Search for the cell housing the specified text and yield its [x, y] center coordinate. 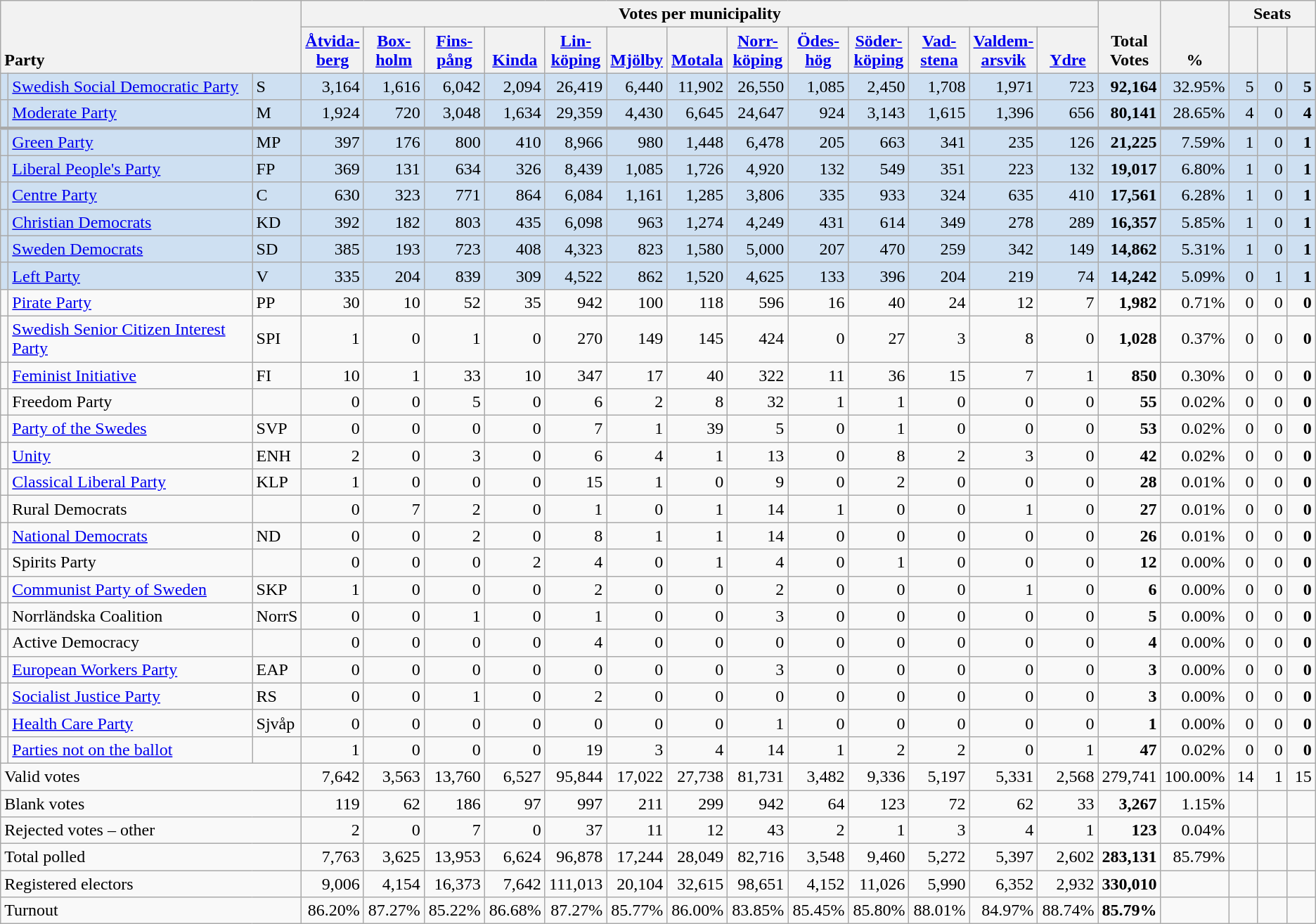
Party of the Swedes [131, 429]
32,615 [697, 884]
3,563 [394, 776]
Valid votes [151, 776]
9,336 [879, 776]
3,548 [818, 857]
435 [515, 222]
431 [818, 222]
14,862 [1129, 249]
39 [697, 429]
80,141 [1129, 114]
4,152 [818, 884]
Freedom Party [131, 402]
Classical Liberal Party [131, 482]
Rural Democrats [131, 509]
211 [637, 804]
19 [575, 750]
Moderate Party [131, 114]
Söder- köping [879, 51]
634 [454, 169]
Centre Party [131, 195]
133 [818, 276]
1,520 [697, 276]
193 [394, 249]
6,352 [1004, 884]
FP [277, 169]
182 [394, 222]
Communist Party of Sweden [131, 589]
Left Party [131, 276]
347 [575, 375]
36 [879, 375]
85.80% [879, 911]
8,439 [575, 169]
8,966 [575, 142]
Box- holm [394, 51]
1,726 [697, 169]
349 [939, 222]
5,000 [758, 249]
SPI [277, 339]
Health Care Party [131, 723]
Total polled [151, 857]
13,953 [454, 857]
Unity [131, 456]
43 [758, 830]
3,048 [454, 114]
European Workers Party [131, 669]
839 [454, 276]
326 [515, 169]
Sjvåp [277, 723]
864 [515, 195]
27,738 [697, 776]
145 [697, 339]
119 [333, 804]
6.80% [1195, 169]
235 [1004, 142]
Motala [697, 51]
83.85% [758, 911]
100 [637, 302]
S [277, 86]
823 [637, 249]
86.68% [515, 911]
408 [515, 249]
1,274 [697, 222]
Swedish Senior Citizen Interest Party [131, 339]
176 [394, 142]
5.31% [1195, 249]
299 [697, 804]
630 [333, 195]
3,143 [879, 114]
933 [879, 195]
11,026 [879, 884]
FI [277, 375]
207 [818, 249]
95,844 [575, 776]
Socialist Justice Party [131, 696]
1,028 [1129, 339]
Kinda [515, 51]
6,084 [575, 195]
98,651 [758, 884]
1,634 [515, 114]
V [277, 276]
6,098 [575, 222]
26 [1129, 536]
11,902 [697, 86]
7,763 [333, 857]
Pirate Party [131, 302]
1,396 [1004, 114]
81,731 [758, 776]
2,602 [1068, 857]
52 [454, 302]
1,708 [939, 86]
0.71% [1195, 302]
28.65% [1195, 114]
385 [333, 249]
1,285 [697, 195]
7.59% [1195, 142]
KD [277, 222]
Votes per municipality [700, 14]
Parties not on the ballot [131, 750]
342 [1004, 249]
205 [818, 142]
Registered electors [151, 884]
Christian Democrats [131, 222]
74 [1068, 276]
Vad- stena [939, 51]
Blank votes [151, 804]
279,741 [1129, 776]
4,323 [575, 249]
Active Democracy [131, 643]
SVP [277, 429]
223 [1004, 169]
17,022 [637, 776]
19,017 [1129, 169]
596 [758, 302]
656 [1068, 114]
55 [1129, 402]
17 [637, 375]
85.77% [637, 911]
5,331 [1004, 776]
85.45% [818, 911]
24,647 [758, 114]
6,440 [637, 86]
9,006 [333, 884]
6,042 [454, 86]
1,580 [697, 249]
0.30% [1195, 375]
2,450 [879, 86]
32.95% [1195, 86]
1,982 [1129, 302]
NorrS [277, 616]
5.09% [1195, 276]
397 [333, 142]
2,932 [1068, 884]
6,527 [515, 776]
980 [637, 142]
ENH [277, 456]
3,164 [333, 86]
47 [1129, 750]
392 [333, 222]
4,249 [758, 222]
Norr- köping [758, 51]
6.28% [1195, 195]
4,625 [758, 276]
323 [394, 195]
Swedish Social Democratic Party [131, 86]
Lin- köping [575, 51]
M [277, 114]
2,094 [515, 86]
2,568 [1068, 776]
131 [394, 169]
Turnout [151, 911]
Rejected votes – other [151, 830]
186 [454, 804]
Valdem- arsvik [1004, 51]
28 [1129, 482]
EAP [277, 669]
Ödes- hög [818, 51]
341 [939, 142]
3,482 [818, 776]
Ydre [1068, 51]
Party [151, 37]
6,624 [515, 857]
6,478 [758, 142]
720 [394, 114]
330,010 [1129, 884]
9,460 [879, 857]
219 [1004, 276]
4,154 [394, 884]
SKP [277, 589]
MP [277, 142]
1,924 [333, 114]
5,197 [939, 776]
1,448 [697, 142]
KLP [277, 482]
21,225 [1129, 142]
96,878 [575, 857]
20,104 [637, 884]
924 [818, 114]
283,131 [1129, 857]
803 [454, 222]
13 [758, 456]
Feminist Initiative [131, 375]
14,242 [1129, 276]
Liberal People's Party [131, 169]
278 [1004, 222]
86.00% [697, 911]
RS [277, 696]
118 [697, 302]
26,419 [575, 86]
72 [939, 804]
Mjölby [637, 51]
1,161 [637, 195]
997 [575, 804]
16,357 [1129, 222]
28,049 [697, 857]
322 [758, 375]
351 [939, 169]
369 [333, 169]
1,616 [394, 86]
0.04% [1195, 830]
259 [939, 249]
126 [1068, 142]
17,561 [1129, 195]
100.00% [1195, 776]
3,625 [394, 857]
3,267 [1129, 804]
9 [758, 482]
37 [575, 830]
32 [758, 402]
270 [575, 339]
614 [879, 222]
1,615 [939, 114]
4,920 [758, 169]
771 [454, 195]
0.37% [1195, 339]
Spirits Party [131, 563]
5,272 [939, 857]
% [1195, 37]
84.97% [1004, 911]
13,760 [454, 776]
850 [1129, 375]
1.15% [1195, 804]
4,430 [637, 114]
6,645 [697, 114]
16,373 [454, 884]
5.85% [1195, 222]
Sweden Democrats [131, 249]
Seats [1272, 14]
35 [515, 302]
Åtvida- berg [333, 51]
53 [1129, 429]
85.22% [454, 911]
Green Party [131, 142]
3,806 [758, 195]
862 [637, 276]
National Democrats [131, 536]
635 [1004, 195]
ND [277, 536]
5,397 [1004, 857]
Norrländska Coalition [131, 616]
16 [818, 302]
1,971 [1004, 86]
88.01% [939, 911]
Total Votes [1129, 37]
24 [939, 302]
30 [333, 302]
86.20% [333, 911]
963 [637, 222]
800 [454, 142]
470 [879, 249]
396 [879, 276]
82,716 [758, 857]
289 [1068, 222]
549 [879, 169]
42 [1129, 456]
88.74% [1068, 911]
29,359 [575, 114]
26,550 [758, 86]
64 [818, 804]
4,522 [575, 276]
92,164 [1129, 86]
663 [879, 142]
5,990 [939, 884]
Fins- pång [454, 51]
424 [758, 339]
97 [515, 804]
111,013 [575, 884]
SD [277, 249]
324 [939, 195]
C [277, 195]
309 [515, 276]
17,244 [637, 857]
PP [277, 302]
